Capture the cell that displays the provided text and extract its (x, y) central coordinate. 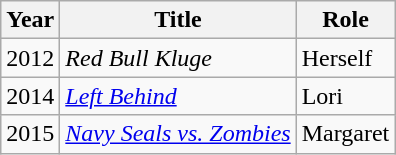
Role (346, 20)
Red Bull Kluge (178, 58)
2015 (30, 134)
Herself (346, 58)
Title (178, 20)
2014 (30, 96)
Lori (346, 96)
Year (30, 20)
2012 (30, 58)
Margaret (346, 134)
Navy Seals vs. Zombies (178, 134)
Left Behind (178, 96)
